Identify which cell holds the provided text, then report its [X, Y] central coordinate. 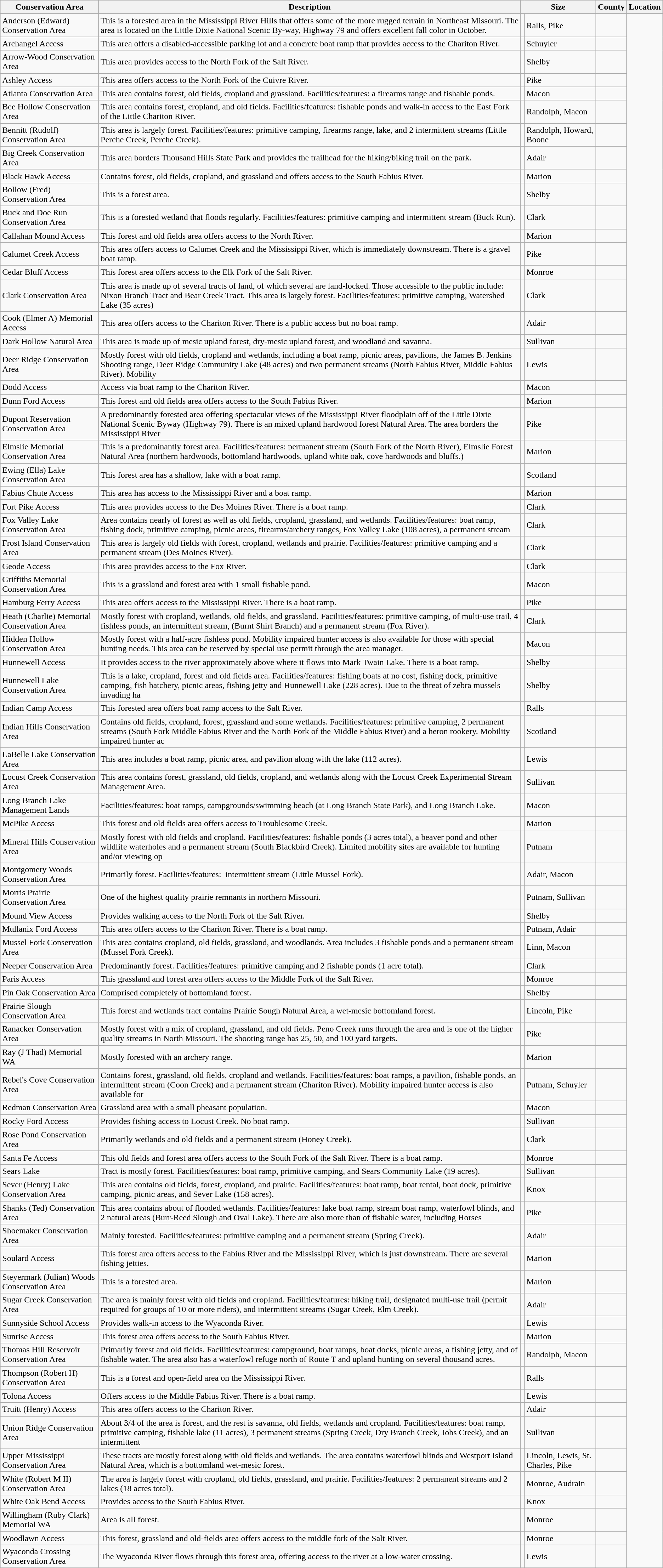
This is a forest and open-field area on the Mississippi River. [310, 1377]
White Oak Bend Access [50, 1501]
Bollow (Fred) Conservation Area [50, 194]
Mainly forested. Facilities/features: primitive camping and a permanent stream (Spring Creek). [310, 1236]
Predominantly forest. Facilities/features: primitive camping and 2 fishable ponds (1 acre total). [310, 966]
One of the highest quality prairie remnants in northern Missouri. [310, 897]
Mostly forested with an archery range. [310, 1057]
Upper Mississippi Conservation Area [50, 1460]
Frost Island Conservation Area [50, 547]
Mullanix Ford Access [50, 929]
Deer Ridge Conservation Area [50, 364]
Thompson (Robert H) Conservation Area [50, 1377]
Calumet Creek Access [50, 254]
Conservation Area [50, 7]
Ralls, Pike [560, 25]
Locust Creek Conservation Area [50, 782]
Archangel Access [50, 44]
This area provides access to the Des Moines River. There is a boat ramp. [310, 506]
Griffiths Memorial Conservation Area [50, 584]
Rose Pond Conservation Area [50, 1140]
Putnam [560, 846]
This forest area has a shallow, lake with a boat ramp. [310, 475]
This is a forest area. [310, 194]
Buck and Doe Run Conservation Area [50, 217]
This area provides access to the Fox River. [310, 566]
Lincoln, Pike [560, 1011]
LaBelle Lake Conservation Area [50, 759]
This forest and old fields area offers access to the South Fabius River. [310, 401]
This forested area offers boat ramp access to the Salt River. [310, 708]
Thomas Hill Reservoir Conservation Area [50, 1355]
Tolona Access [50, 1396]
Heath (Charlie) Memorial Conservation Area [50, 621]
Arrow-Wood Conservation Area [50, 62]
Cook (Elmer A) Memorial Access [50, 323]
The Wyaconda River flows through this forest area, offering access to the river at a low-water crossing. [310, 1557]
Putnam, Adair [560, 929]
Rocky Ford Access [50, 1121]
Soulard Access [50, 1259]
Lincoln, Lewis, St. Charles, Pike [560, 1460]
Sunnyside School Access [50, 1323]
It provides access to the river approximately above where it flows into Mark Twain Lake. There is a boat ramp. [310, 662]
Putnam, Sullivan [560, 897]
Mineral Hills Conservation Area [50, 846]
Fox Valley Lake Conservation Area [50, 525]
This area offers access to the Chariton River. [310, 1409]
Willingham (Ruby Clark) Memorial WA [50, 1520]
Long Branch Lake Management Lands [50, 805]
Facilities/features: boat ramps, campgrounds/swimming beach (at Long Branch State Park), and Long Branch Lake. [310, 805]
Big Creek Conservation Area [50, 158]
Montgomery Woods Conservation Area [50, 874]
Callahan Mound Access [50, 235]
Sever (Henry) Lake Conservation Area [50, 1189]
Clark Conservation Area [50, 295]
This area offers access to the Mississippi River. There is a boat ramp. [310, 603]
This area has access to the Mississippi River and a boat ramp. [310, 493]
Access via boat ramp to the Chariton River. [310, 387]
This is a grassland and forest area with 1 small fishable pond. [310, 584]
Truitt (Henry) Access [50, 1409]
Neeper Conservation Area [50, 966]
Schuyler [560, 44]
This old fields and forest area offers access to the South Fork of the Salt River. There is a boat ramp. [310, 1158]
Area is all forest. [310, 1520]
Redman Conservation Area [50, 1108]
Primarily wetlands and old fields and a permanent stream (Honey Creek). [310, 1140]
Hamburg Ferry Access [50, 603]
This is a forested wetland that floods regularly. Facilities/features: primitive camping and intermittent stream (Buck Run). [310, 217]
This area offers a disabled-accessible parking lot and a concrete boat ramp that provides access to the Chariton River. [310, 44]
Wyaconda Crossing Conservation Area [50, 1557]
Monroe, Audrain [560, 1483]
This forest, grassland and old-fields area offers access to the middle fork of the Salt River. [310, 1538]
Dunn Ford Access [50, 401]
Putnam, Schuyler [560, 1085]
Dodd Access [50, 387]
This is a forested area. [310, 1282]
This area borders Thousand Hills State Park and provides the trailhead for the hiking/biking trail on the park. [310, 158]
Adair, Macon [560, 874]
Provides walk-in access to the Wyaconda River. [310, 1323]
This forest area offers access to the Fabius River and the Mississippi River, which is just downstream. There are several fishing jetties. [310, 1259]
Rebel's Cove Conservation Area [50, 1085]
Location [645, 7]
Hunnewell Lake Conservation Area [50, 685]
Bennitt (Rudolf) Conservation Area [50, 135]
Fort Pike Access [50, 506]
This area includes a boat ramp, picnic area, and pavilion along with the lake (112 acres). [310, 759]
This area offers access to the Chariton River. There is a public access but no boat ramp. [310, 323]
Provides walking access to the North Fork of the Salt River. [310, 915]
Hidden Hollow Conservation Area [50, 644]
Linn, Macon [560, 948]
Randolph, Howard, Boone [560, 135]
Shanks (Ted) Conservation Area [50, 1212]
The area is largely forest with cropland, old fields, grassland, and prairie. Facilities/features: 2 permanent streams and 2 lakes (18 acres total). [310, 1483]
McPike Access [50, 823]
Bee Hollow Conservation Area [50, 112]
Woodlawn Access [50, 1538]
Geode Access [50, 566]
Sears Lake [50, 1171]
Prairie Slough Conservation Area [50, 1011]
Steyermark (Julian) Woods Conservation Area [50, 1282]
Provides fishing access to Locust Creek. No boat ramp. [310, 1121]
Tract is mostly forest. Facilities/features: boat ramp, primitive camping, and Sears Community Lake (19 acres). [310, 1171]
Grassland area with a small pheasant population. [310, 1108]
Sunrise Access [50, 1336]
Black Hawk Access [50, 176]
Morris Prairie Conservation Area [50, 897]
Cedar Bluff Access [50, 272]
This forest area offers access to the South Fabius River. [310, 1336]
Union Ridge Conservation Area [50, 1432]
Anderson (Edward) Conservation Area [50, 25]
Ranacker Conservation Area [50, 1034]
This area provides access to the North Fork of the Salt River. [310, 62]
Dupont Reservation Conservation Area [50, 424]
Contains forest, old fields, cropland, and grassland and offers access to the South Fabius River. [310, 176]
Hunnewell Access [50, 662]
This forest and wetlands tract contains Prairie Sough Natural Area, a wet-mesic bottomland forest. [310, 1011]
Paris Access [50, 979]
Description [310, 7]
Indian Hills Conservation Area [50, 731]
Ray (J Thad) Memorial WA [50, 1057]
Sugar Creek Conservation Area [50, 1305]
Santa Fe Access [50, 1158]
This area contains forest, grassland, old fields, cropland, and wetlands along with the Locust Creek Experimental Stream Management Area. [310, 782]
This forest and old fields area offers access to Troublesome Creek. [310, 823]
Mussel Fork Conservation Area [50, 948]
Mound View Access [50, 915]
This area contains cropland, old fields, grassland, and woodlands. Area includes 3 fishable ponds and a permanent stream (Mussel Fork Creek). [310, 948]
Fabius Chute Access [50, 493]
Ewing (Ella) Lake Conservation Area [50, 475]
Indian Camp Access [50, 708]
This area offers access to Calumet Creek and the Mississippi River, which is immediately downstream. There is a gravel boat ramp. [310, 254]
Dark Hollow Natural Area [50, 341]
This area offers access to the Chariton River. There is a boat ramp. [310, 929]
This forest area offers access to the Elk Fork of the Salt River. [310, 272]
Comprised completely of bottomland forest. [310, 993]
County [611, 7]
Provides access to the South Fabius River. [310, 1501]
Elmslie Memorial Conservation Area [50, 452]
Shoemaker Conservation Area [50, 1236]
Atlanta Conservation Area [50, 93]
Pin Oak Conservation Area [50, 993]
This forest and old fields area offers access to the North River. [310, 235]
Primarily forest. Facilities/features: intermittent stream (Little Mussel Fork). [310, 874]
Ashley Access [50, 80]
This area contains forest, old fields, cropland and grassland. Facilities/features: a firearms range and fishable ponds. [310, 93]
This grassland and forest area offers access to the Middle Fork of the Salt River. [310, 979]
This area is made up of mesic upland forest, dry-mesic upland forest, and woodland and savanna. [310, 341]
Size [558, 7]
White (Robert M II) Conservation Area [50, 1483]
This area offers access to the North Fork of the Cuivre River. [310, 80]
Offers access to the Middle Fabius River. There is a boat ramp. [310, 1396]
